For the text-containing cell, return its midpoint in [X, Y] coordinate format. 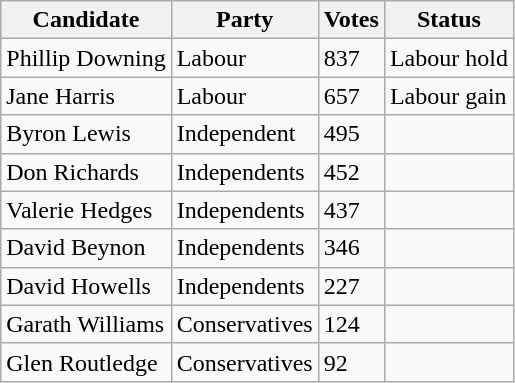
Glen Routledge [86, 362]
Byron Lewis [86, 134]
Valerie Hedges [86, 210]
Independent [244, 134]
Votes [351, 20]
Party [244, 20]
David Howells [86, 286]
Status [448, 20]
Garath Williams [86, 324]
227 [351, 286]
92 [351, 362]
495 [351, 134]
Jane Harris [86, 96]
David Beynon [86, 248]
Candidate [86, 20]
346 [351, 248]
124 [351, 324]
Phillip Downing [86, 58]
Don Richards [86, 172]
437 [351, 210]
657 [351, 96]
452 [351, 172]
Labour hold [448, 58]
837 [351, 58]
Labour gain [448, 96]
